Detect which cell encompasses the target text, then output its (X, Y) center coordinate. 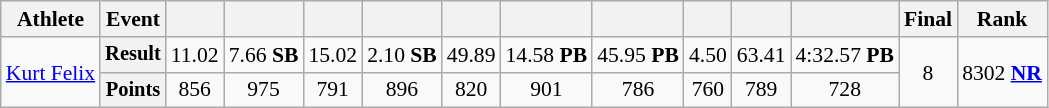
Kurt Felix (50, 72)
786 (638, 90)
896 (402, 90)
Rank (1002, 19)
11.02 (195, 55)
14.58 PB (547, 55)
820 (472, 90)
856 (195, 90)
7.66 SB (264, 55)
760 (708, 90)
Event (133, 19)
Points (133, 90)
Result (133, 55)
Final (928, 19)
49.89 (472, 55)
901 (547, 90)
8 (928, 72)
45.95 PB (638, 55)
63.41 (762, 55)
791 (332, 90)
728 (844, 90)
15.02 (332, 55)
2.10 SB (402, 55)
4:32.57 PB (844, 55)
Athlete (50, 19)
4.50 (708, 55)
975 (264, 90)
789 (762, 90)
8302 NR (1002, 72)
